Locate the cell with the specified text and output its [x, y] center coordinate. 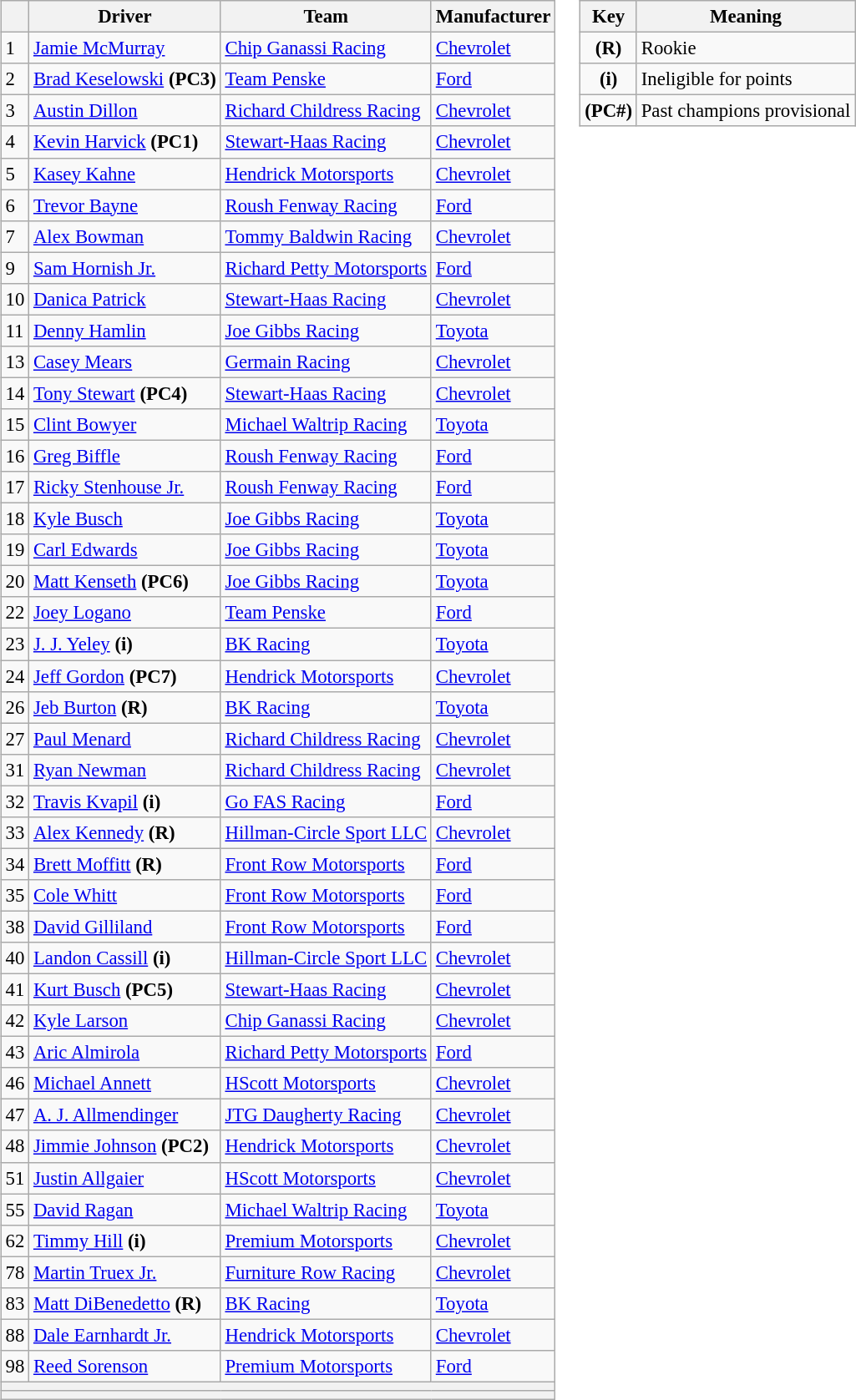
55 [15, 1210]
Carl Edwards [125, 550]
Manufacturer [493, 17]
16 [15, 456]
(PC#) [609, 111]
JTG Daugherty Racing [326, 1115]
22 [15, 613]
Landon Cassill (i) [125, 958]
4 [15, 142]
Alex Bowman [125, 236]
Meaning [745, 17]
43 [15, 1053]
Denny Hamlin [125, 331]
David Gilliland [125, 927]
Furniture Row Racing [326, 1272]
27 [15, 739]
9 [15, 268]
Jamie McMurray [125, 48]
Trevor Bayne [125, 205]
Joey Logano [125, 613]
Clint Bowyer [125, 425]
Dale Earnhardt Jr. [125, 1335]
Jeff Gordon (PC7) [125, 675]
Timmy Hill (i) [125, 1241]
38 [15, 927]
40 [15, 958]
Ineligible for points [745, 79]
42 [15, 1021]
23 [15, 644]
Sam Hornish Jr. [125, 268]
Travis Kvapil (i) [125, 801]
Michael Annett [125, 1084]
34 [15, 864]
32 [15, 801]
88 [15, 1335]
98 [15, 1367]
(i) [609, 79]
2 [15, 79]
Matt DiBenedetto (R) [125, 1303]
Ricky Stenhouse Jr. [125, 488]
Justin Allgaier [125, 1178]
Driver [125, 17]
Brad Keselowski (PC3) [125, 79]
41 [15, 989]
47 [15, 1115]
51 [15, 1178]
3 [15, 111]
Greg Biffle [125, 456]
Cole Whitt [125, 896]
Brett Moffitt (R) [125, 864]
Team [326, 17]
J. J. Yeley (i) [125, 644]
14 [15, 393]
David Ragan [125, 1210]
Kurt Busch (PC5) [125, 989]
62 [15, 1241]
78 [15, 1272]
20 [15, 582]
Kasey Kahne [125, 174]
83 [15, 1303]
Jeb Burton (R) [125, 707]
Tony Stewart (PC4) [125, 393]
31 [15, 770]
Reed Sorenson [125, 1367]
19 [15, 550]
11 [15, 331]
1 [15, 48]
10 [15, 299]
15 [15, 425]
Danica Patrick [125, 299]
Tommy Baldwin Racing [326, 236]
6 [15, 205]
Go FAS Racing [326, 801]
Past champions provisional [745, 111]
18 [15, 519]
Key [609, 17]
Matt Kenseth (PC6) [125, 582]
46 [15, 1084]
35 [15, 896]
Martin Truex Jr. [125, 1272]
Kyle Busch [125, 519]
26 [15, 707]
Jimmie Johnson (PC2) [125, 1146]
Germain Racing [326, 362]
17 [15, 488]
Paul Menard [125, 739]
Aric Almirola [125, 1053]
33 [15, 832]
Rookie [745, 48]
Austin Dillon [125, 111]
Kyle Larson [125, 1021]
24 [15, 675]
48 [15, 1146]
(R) [609, 48]
5 [15, 174]
Ryan Newman [125, 770]
Kevin Harvick (PC1) [125, 142]
13 [15, 362]
Alex Kennedy (R) [125, 832]
Casey Mears [125, 362]
7 [15, 236]
A. J. Allmendinger [125, 1115]
